Identify which cell holds the provided text, then report its [x, y] central coordinate. 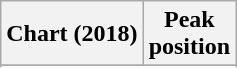
Chart (2018) [72, 34]
Peakposition [189, 34]
